Provide the [x, y] coordinate of the cell's center where the given text is located.  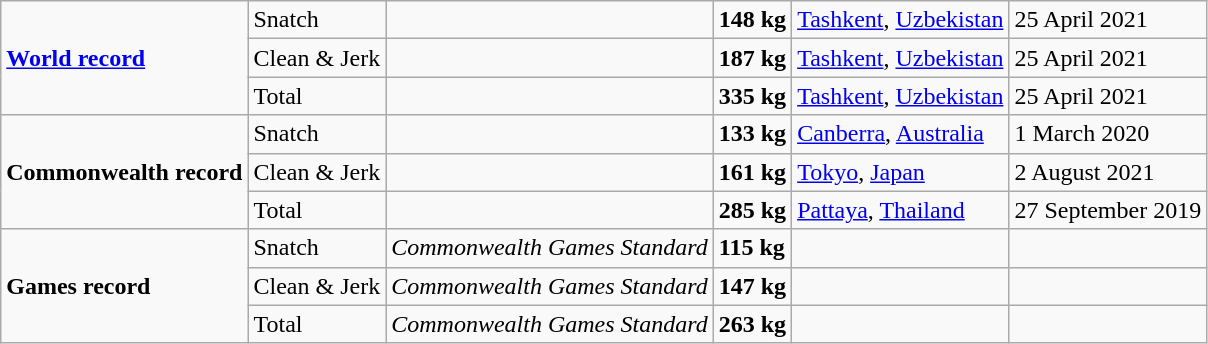
161 kg [752, 172]
1 March 2020 [1108, 134]
World record [124, 58]
148 kg [752, 20]
27 September 2019 [1108, 210]
263 kg [752, 324]
2 August 2021 [1108, 172]
335 kg [752, 96]
Commonwealth record [124, 172]
Canberra, Australia [900, 134]
285 kg [752, 210]
187 kg [752, 58]
Pattaya, Thailand [900, 210]
Games record [124, 286]
133 kg [752, 134]
115 kg [752, 248]
Tokyo, Japan [900, 172]
147 kg [752, 286]
